Output the [X, Y] coordinate of the center of the cell containing the given text.  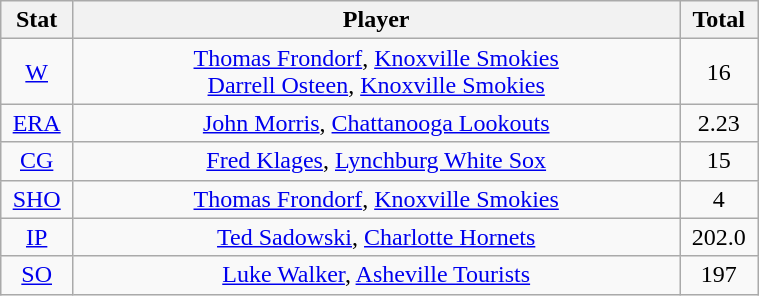
Thomas Frondorf, Knoxville Smokies [376, 199]
Total [719, 20]
IP [37, 237]
CG [37, 161]
John Morris, Chattanooga Lookouts [376, 123]
Luke Walker, Asheville Tourists [376, 275]
SHO [37, 199]
Ted Sadowski, Charlotte Hornets [376, 237]
W [37, 72]
197 [719, 275]
4 [719, 199]
16 [719, 72]
Fred Klages, Lynchburg White Sox [376, 161]
2.23 [719, 123]
Player [376, 20]
ERA [37, 123]
202.0 [719, 237]
SO [37, 275]
Stat [37, 20]
Thomas Frondorf, Knoxville Smokies Darrell Osteen, Knoxville Smokies [376, 72]
15 [719, 161]
